Locate the cell with the specified text and output its [x, y] center coordinate. 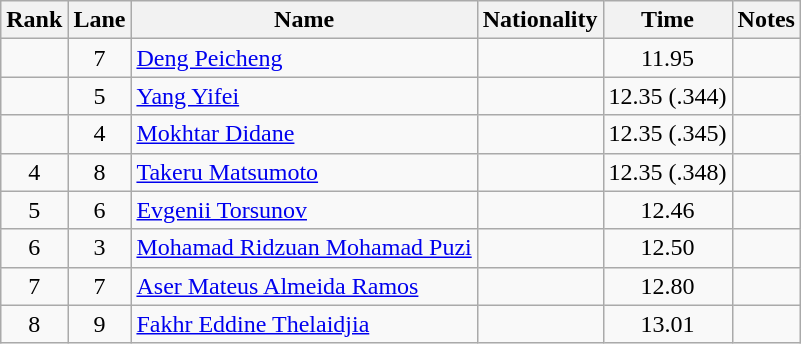
Time [668, 20]
12.80 [668, 286]
Fakhr Eddine Thelaidjia [304, 324]
12.46 [668, 210]
Name [304, 20]
9 [100, 324]
12.35 (.348) [668, 172]
11.95 [668, 58]
13.01 [668, 324]
Lane [100, 20]
Mohamad Ridzuan Mohamad Puzi [304, 248]
Evgenii Torsunov [304, 210]
Notes [766, 20]
Nationality [540, 20]
12.50 [668, 248]
Takeru Matsumoto [304, 172]
Aser Mateus Almeida Ramos [304, 286]
Deng Peicheng [304, 58]
12.35 (.344) [668, 96]
Yang Yifei [304, 96]
12.35 (.345) [668, 134]
Rank [34, 20]
Mokhtar Didane [304, 134]
3 [100, 248]
